Return the (x, y) coordinate for the center point of the cell that contains the specified text.  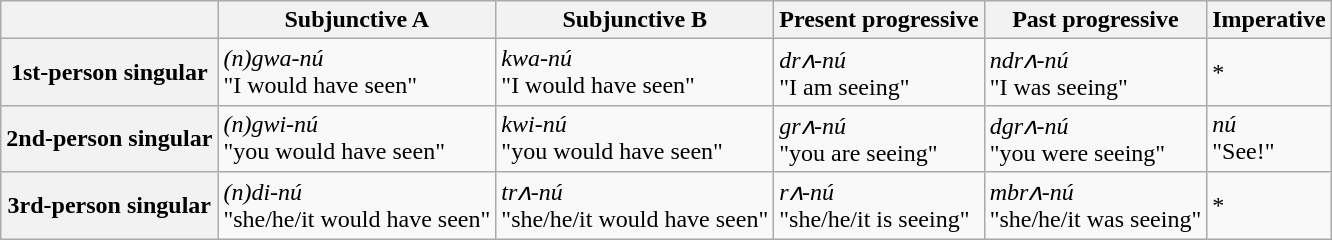
Imperative (1269, 20)
dgrʌ-nú"you were seeing" (1096, 138)
(n)di-nú"she/he/it would have seen" (357, 206)
(n)gwi-nú"you would have seen" (357, 138)
3rd-person singular (110, 206)
kwa-nú"I would have seen" (635, 72)
2nd-person singular (110, 138)
1st-person singular (110, 72)
Subjunctive B (635, 20)
trʌ-nú"she/he/it would have seen" (635, 206)
Past progressive (1096, 20)
nú"See!" (1269, 138)
kwi-nú"you would have seen" (635, 138)
grʌ-nú"you are seeing" (879, 138)
drʌ-nú"I am seeing" (879, 72)
mbrʌ-nú"she/he/it was seeing" (1096, 206)
Subjunctive A (357, 20)
rʌ-nú"she/he/it is seeing" (879, 206)
ndrʌ-nú"I was seeing" (1096, 72)
(n)gwa-nú"I would have seen" (357, 72)
Present progressive (879, 20)
